Scan for the cell matching the given text and deliver its (X, Y) coordinate at center. 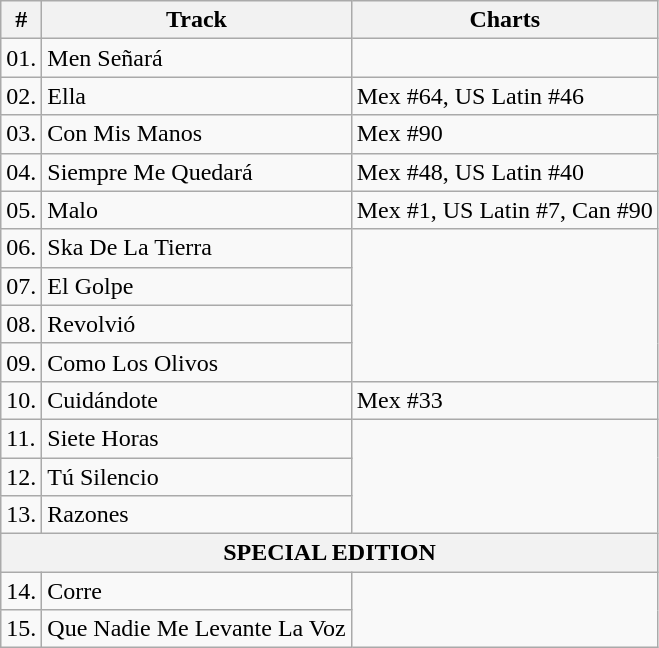
14. (22, 591)
02. (22, 96)
Track (196, 20)
Siete Horas (196, 438)
Mex #64, US Latin #46 (504, 96)
Ska De La Tierra (196, 248)
Como Los Olivos (196, 362)
10. (22, 400)
Que Nadie Me Levante La Voz (196, 629)
Mex #90 (504, 134)
Mex #33 (504, 400)
Mex #48, US Latin #40 (504, 172)
Tú Silencio (196, 477)
Siempre Me Quedará (196, 172)
Mex #1, US Latin #7, Can #90 (504, 210)
07. (22, 286)
Charts (504, 20)
08. (22, 324)
03. (22, 134)
Ella (196, 96)
12. (22, 477)
06. (22, 248)
El Golpe (196, 286)
Razones (196, 515)
Con Mis Manos (196, 134)
SPECIAL EDITION (330, 553)
Malo (196, 210)
11. (22, 438)
01. (22, 58)
05. (22, 210)
Men Señará (196, 58)
09. (22, 362)
04. (22, 172)
# (22, 20)
Cuidándote (196, 400)
Corre (196, 591)
Revolvió (196, 324)
13. (22, 515)
15. (22, 629)
